Scan for the cell matching the given text and deliver its (X, Y) coordinate at center. 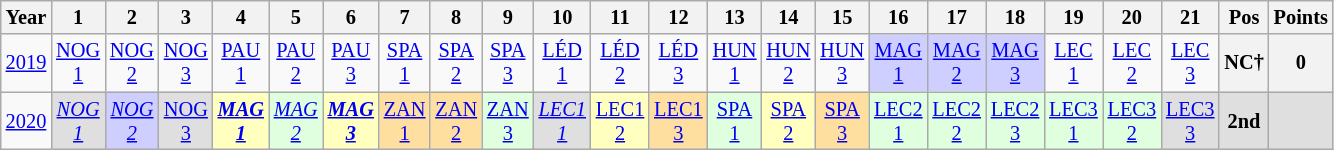
HUN2 (788, 63)
16 (898, 17)
5 (296, 17)
21 (1190, 17)
15 (842, 17)
ZAN1 (405, 121)
20 (1132, 17)
LÉD1 (562, 63)
PAU3 (351, 63)
NC† (1244, 63)
6 (351, 17)
14 (788, 17)
17 (956, 17)
LEC33 (1190, 121)
HUN1 (735, 63)
LÉD2 (620, 63)
LEC3 (1190, 63)
18 (1015, 17)
2nd (1244, 121)
Pos (1244, 17)
LEC11 (562, 121)
LEC1 (1073, 63)
Points (1301, 17)
LEC23 (1015, 121)
LEC22 (956, 121)
12 (678, 17)
2020 (26, 121)
LEC13 (678, 121)
LEC32 (1132, 121)
3 (186, 17)
7 (405, 17)
ZAN2 (456, 121)
LEC21 (898, 121)
4 (241, 17)
0 (1301, 63)
10 (562, 17)
2019 (26, 63)
9 (508, 17)
HUN3 (842, 63)
2 (132, 17)
ZAN3 (508, 121)
LEC31 (1073, 121)
1 (78, 17)
8 (456, 17)
11 (620, 17)
LEC2 (1132, 63)
Year (26, 17)
PAU2 (296, 63)
PAU1 (241, 63)
LEC12 (620, 121)
13 (735, 17)
LÉD3 (678, 63)
19 (1073, 17)
